Pinpoint the cell where the given text exists, returning its [X, Y] midpoint coordinate. 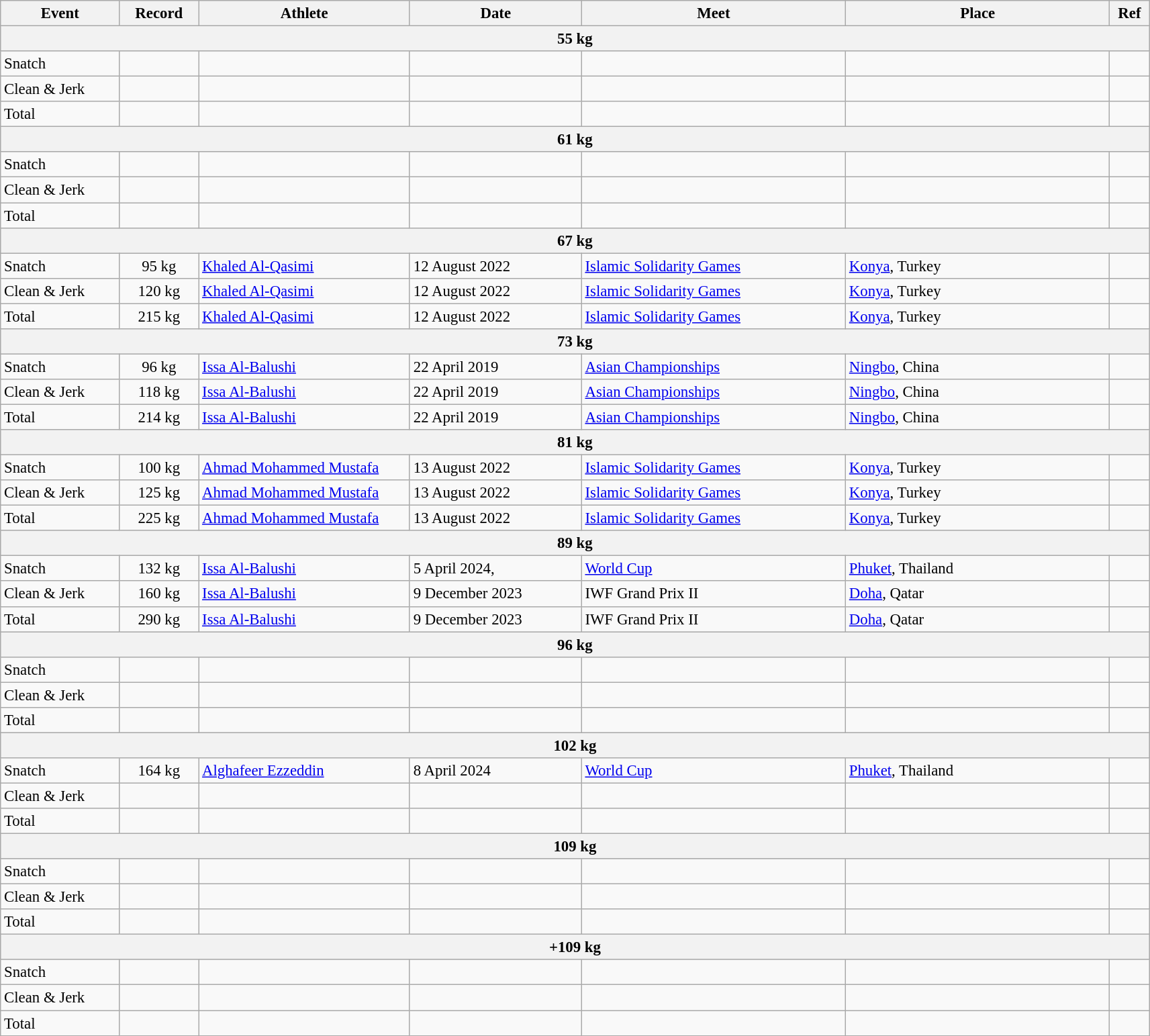
5 April 2024, [495, 569]
Date [495, 13]
Place [977, 13]
109 kg [575, 847]
81 kg [575, 442]
120 kg [159, 291]
+109 kg [575, 947]
164 kg [159, 771]
102 kg [575, 745]
290 kg [159, 619]
Record [159, 13]
Athlete [305, 13]
61 kg [575, 140]
160 kg [159, 594]
215 kg [159, 316]
Alghafeer Ezzeddin [305, 771]
Ref [1129, 13]
132 kg [159, 569]
67 kg [575, 240]
89 kg [575, 543]
214 kg [159, 417]
100 kg [159, 468]
Meet [713, 13]
Event [60, 13]
73 kg [575, 342]
118 kg [159, 392]
8 April 2024 [495, 771]
55 kg [575, 39]
225 kg [159, 518]
95 kg [159, 266]
125 kg [159, 493]
